Output the (X, Y) coordinate of the center of the cell containing the given text.  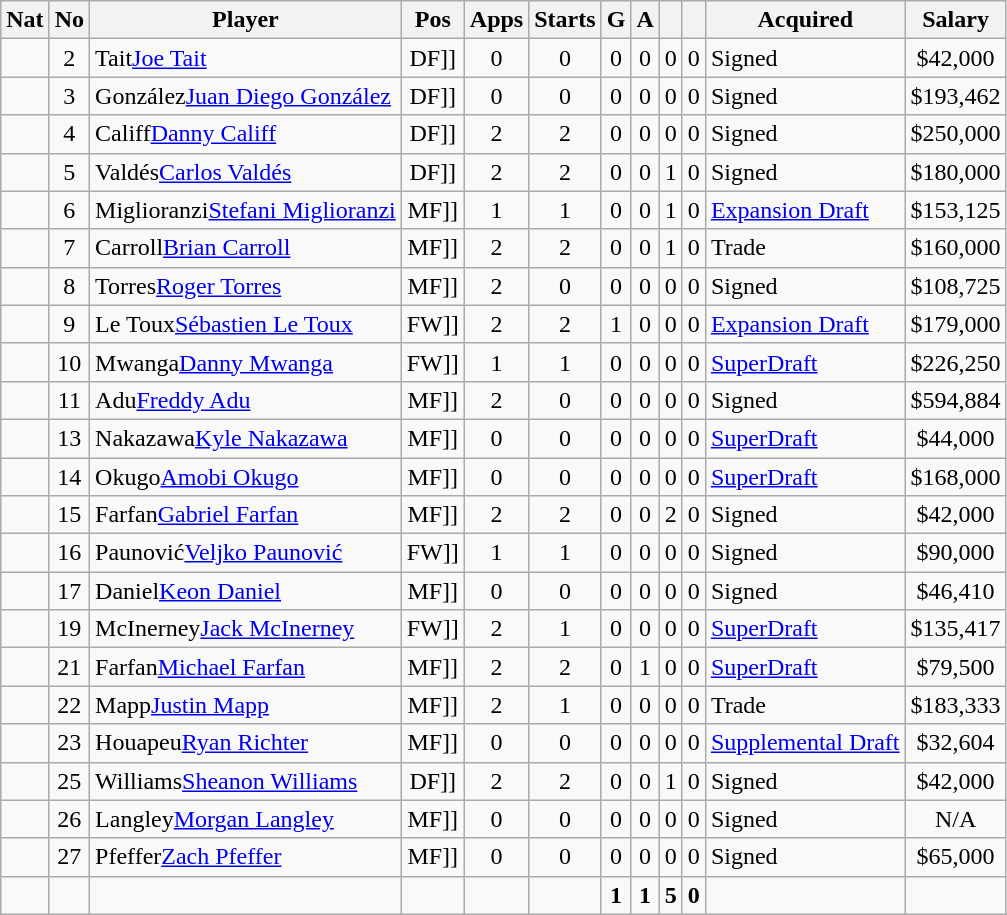
WilliamsSheanon Williams (246, 781)
16 (69, 553)
OkugoAmobi Okugo (246, 477)
15 (69, 515)
$44,000 (956, 438)
10 (69, 362)
23 (69, 743)
$90,000 (956, 553)
Acquired (805, 20)
A (645, 20)
4 (69, 134)
$135,417 (956, 629)
$183,333 (956, 705)
Nat (25, 20)
$250,000 (956, 134)
13 (69, 438)
$226,250 (956, 362)
MwangaDanny Mwanga (246, 362)
Apps (496, 20)
17 (69, 591)
27 (69, 857)
Starts (565, 20)
$193,462 (956, 96)
PaunovićVeljko Paunović (246, 553)
7 (69, 248)
$108,725 (956, 286)
No (69, 20)
PfefferZach Pfeffer (246, 857)
$32,604 (956, 743)
$160,000 (956, 248)
TaitJoe Tait (246, 58)
MappJustin Mapp (246, 705)
TorresRoger Torres (246, 286)
N/A (956, 819)
9 (69, 324)
$46,410 (956, 591)
$168,000 (956, 477)
11 (69, 400)
Supplemental Draft (805, 743)
McInerneyJack McInerney (246, 629)
ValdésCarlos Valdés (246, 172)
Le TouxSébastien Le Toux (246, 324)
CaliffDanny Califf (246, 134)
$65,000 (956, 857)
FarfanMichael Farfan (246, 667)
$180,000 (956, 172)
$594,884 (956, 400)
6 (69, 210)
3 (69, 96)
AduFreddy Adu (246, 400)
Pos (432, 20)
21 (69, 667)
FarfanGabriel Farfan (246, 515)
LangleyMorgan Langley (246, 819)
MiglioranziStefani Miglioranzi (246, 210)
8 (69, 286)
$179,000 (956, 324)
25 (69, 781)
G (616, 20)
Salary (956, 20)
CarrollBrian Carroll (246, 248)
HouapeuRyan Richter (246, 743)
GonzálezJuan Diego González (246, 96)
26 (69, 819)
DanielKeon Daniel (246, 591)
14 (69, 477)
NakazawaKyle Nakazawa (246, 438)
Player (246, 20)
22 (69, 705)
$79,500 (956, 667)
$153,125 (956, 210)
19 (69, 629)
